Provide the [X, Y] coordinate of the cell's center where the given text is located.  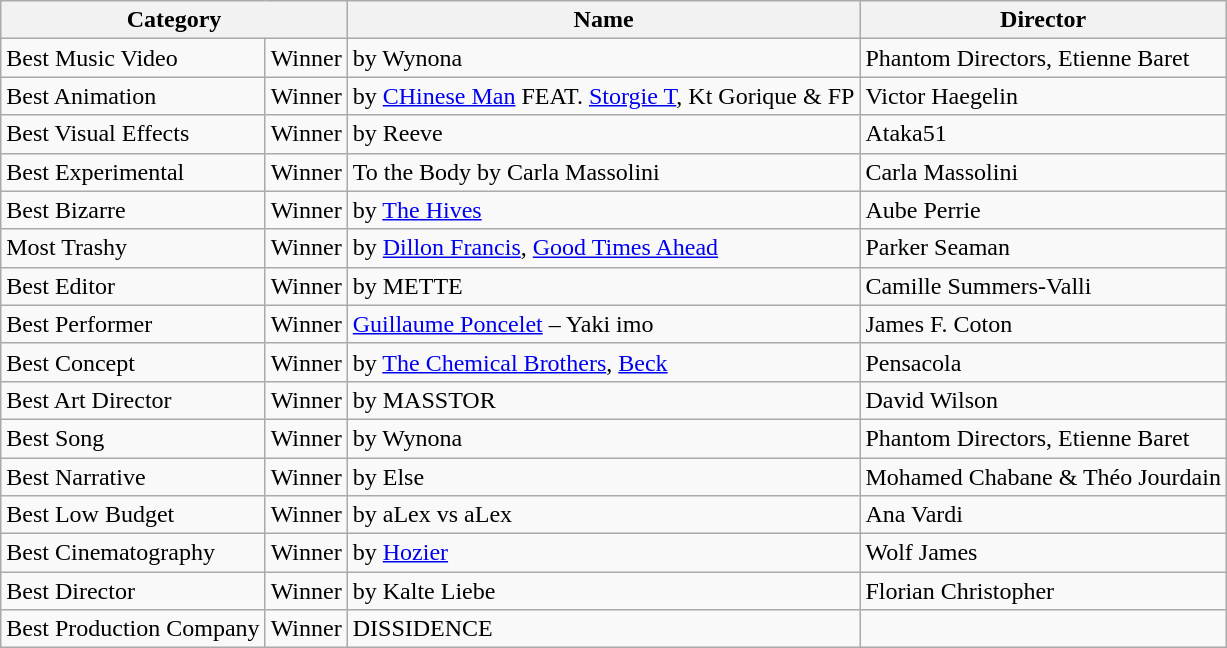
Best Experimental [133, 172]
To the Body by Carla Massolini [604, 172]
Best Song [133, 438]
Best Low Budget [133, 515]
Category [174, 20]
Best Bizarre [133, 210]
by METTE [604, 286]
Best Performer [133, 324]
Carla Massolini [1044, 172]
Camille Summers-Valli [1044, 286]
by aLex vs aLex [604, 515]
Guillaume Poncelet – Yaki imo [604, 324]
Florian Christopher [1044, 591]
Aube Perrie [1044, 210]
by Dillon Francis, Good Times Ahead [604, 248]
by Hozier [604, 553]
Best Production Company [133, 629]
Director [1044, 20]
Parker Seaman [1044, 248]
Mohamed Chabane & Théo Jourdain [1044, 477]
Name [604, 20]
by The Hives [604, 210]
Best Director [133, 591]
James F. Coton [1044, 324]
by CHinese Man FEAT. Storgie T, Kt Gorique & FP [604, 96]
Best Narrative [133, 477]
Victor Haegelin [1044, 96]
by Else [604, 477]
by MASSTOR [604, 400]
Best Art Director [133, 400]
by Reeve [604, 134]
DISSIDENCE [604, 629]
by Kalte Liebe [604, 591]
Best Visual Effects [133, 134]
Best Editor [133, 286]
Ataka51 [1044, 134]
Best Music Video [133, 58]
Wolf James [1044, 553]
Pensacola [1044, 362]
Most Trashy [133, 248]
David Wilson [1044, 400]
by The Chemical Brothers, Beck [604, 362]
Best Animation [133, 96]
Best Concept [133, 362]
Best Cinematography [133, 553]
Ana Vardi [1044, 515]
